Capture the cell that displays the provided text and extract its (x, y) central coordinate. 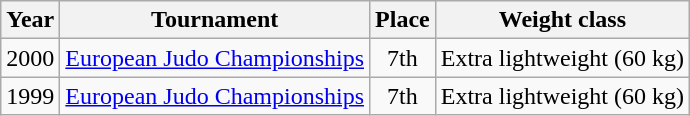
Year (30, 20)
Weight class (562, 20)
Place (403, 20)
1999 (30, 96)
Tournament (215, 20)
2000 (30, 58)
